From the cell containing the given text, extract its center point as (X, Y) coordinate. 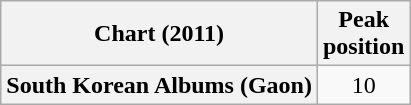
South Korean Albums (Gaon) (160, 85)
Chart (2011) (160, 34)
10 (363, 85)
Peakposition (363, 34)
